Return (x, y) of the center of cell containing provided text 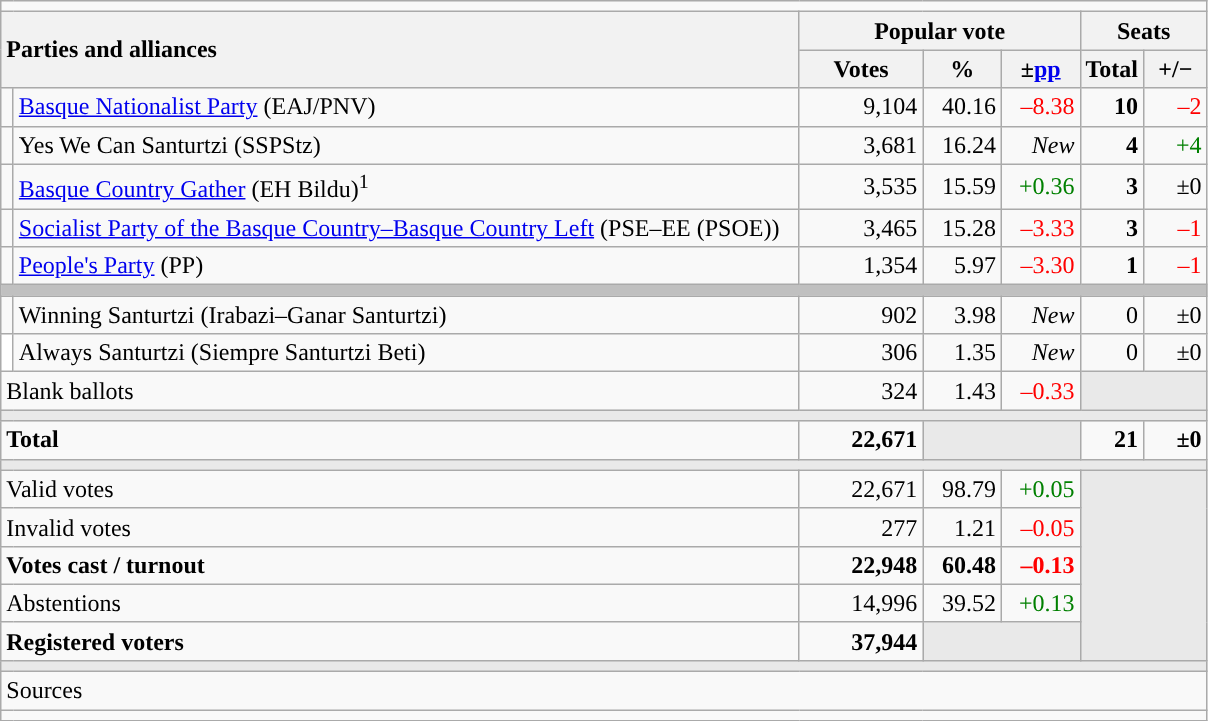
16.24 (962, 145)
Basque Country Gather (EH Bildu)1 (406, 186)
3.98 (962, 315)
Parties and alliances (400, 50)
People's Party (PP) (406, 266)
Abstentions (400, 603)
Invalid votes (400, 527)
–0.05 (1040, 527)
10 (1112, 107)
Always Santurtzi (Siempre Santurtzi Beti) (406, 353)
–8.38 (1040, 107)
% (962, 69)
1,354 (861, 266)
1 (1112, 266)
Popular vote (940, 31)
Blank ballots (400, 391)
5.97 (962, 266)
+/− (1176, 69)
Winning Santurtzi (Irabazi–Ganar Santurtzi) (406, 315)
3,535 (861, 186)
+4 (1176, 145)
902 (861, 315)
21 (1112, 440)
3,681 (861, 145)
–0.13 (1040, 565)
+0.13 (1040, 603)
±pp (1040, 69)
–3.33 (1040, 228)
+0.36 (1040, 186)
Basque Nationalist Party (EAJ/PNV) (406, 107)
Sources (604, 691)
+0.05 (1040, 489)
Socialist Party of the Basque Country–Basque Country Left (PSE–EE (PSOE)) (406, 228)
Valid votes (400, 489)
3,465 (861, 228)
324 (861, 391)
15.59 (962, 186)
1.35 (962, 353)
1.43 (962, 391)
9,104 (861, 107)
22,948 (861, 565)
37,944 (861, 641)
Yes We Can Santurtzi (SSPStz) (406, 145)
40.16 (962, 107)
Votes cast / turnout (400, 565)
–0.33 (1040, 391)
39.52 (962, 603)
–2 (1176, 107)
15.28 (962, 228)
277 (861, 527)
Votes (861, 69)
Registered voters (400, 641)
306 (861, 353)
Seats (1144, 31)
60.48 (962, 565)
4 (1112, 145)
1.21 (962, 527)
14,996 (861, 603)
–3.30 (1040, 266)
98.79 (962, 489)
